Find where the given text appears and provide that cell's center as [X, Y] coordinate. 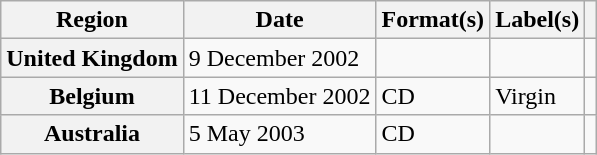
Belgium [92, 96]
Australia [92, 134]
Virgin [538, 96]
11 December 2002 [280, 96]
Date [280, 20]
9 December 2002 [280, 58]
United Kingdom [92, 58]
Region [92, 20]
Label(s) [538, 20]
5 May 2003 [280, 134]
Format(s) [433, 20]
